Pinpoint the cell where the given text exists, returning its (x, y) midpoint coordinate. 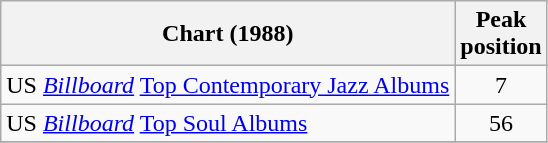
Peakposition (501, 34)
US Billboard Top Contemporary Jazz Albums (228, 85)
7 (501, 85)
Chart (1988) (228, 34)
56 (501, 123)
US Billboard Top Soul Albums (228, 123)
